Search for the cell housing the specified text and yield its (x, y) center coordinate. 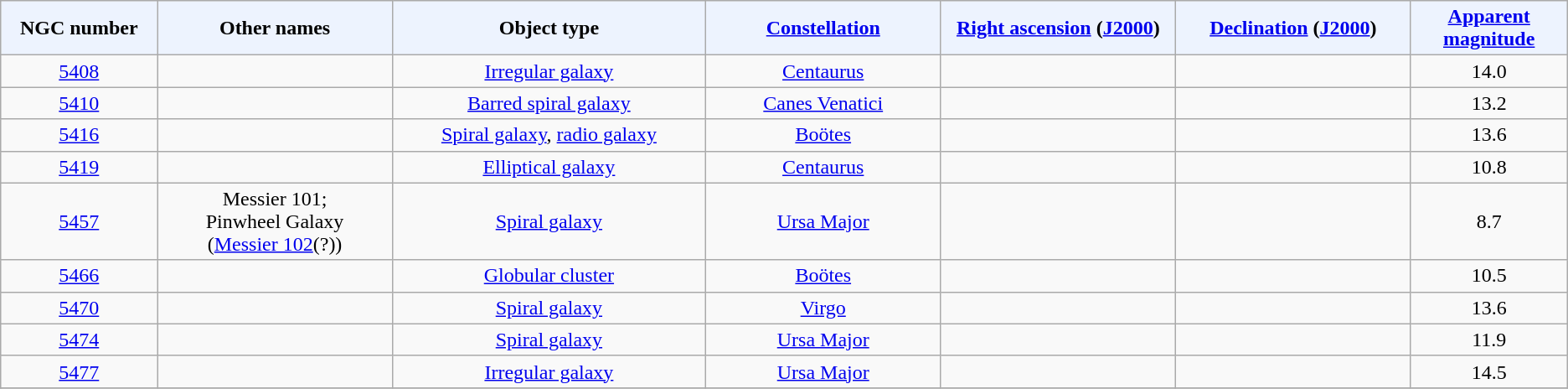
14.5 (1489, 371)
13.2 (1489, 103)
Declination (J2000) (1293, 29)
5477 (79, 371)
5470 (79, 308)
Messier 101;Pinwheel Galaxy(Messier 102(?)) (275, 221)
Apparent magnitude (1489, 29)
14.0 (1489, 71)
10.5 (1489, 276)
Globular cluster (549, 276)
5466 (79, 276)
Barred spiral galaxy (549, 103)
8.7 (1489, 221)
Canes Venatici (823, 103)
Other names (275, 29)
Object type (549, 29)
11.9 (1489, 340)
Virgo (823, 308)
10.8 (1489, 167)
5410 (79, 103)
Constellation (823, 29)
5416 (79, 135)
Right ascension (J2000) (1059, 29)
5474 (79, 340)
5419 (79, 167)
5457 (79, 221)
Spiral galaxy, radio galaxy (549, 135)
NGC number (79, 29)
5408 (79, 71)
Elliptical galaxy (549, 167)
